Return (X, Y) of the center of cell containing provided text 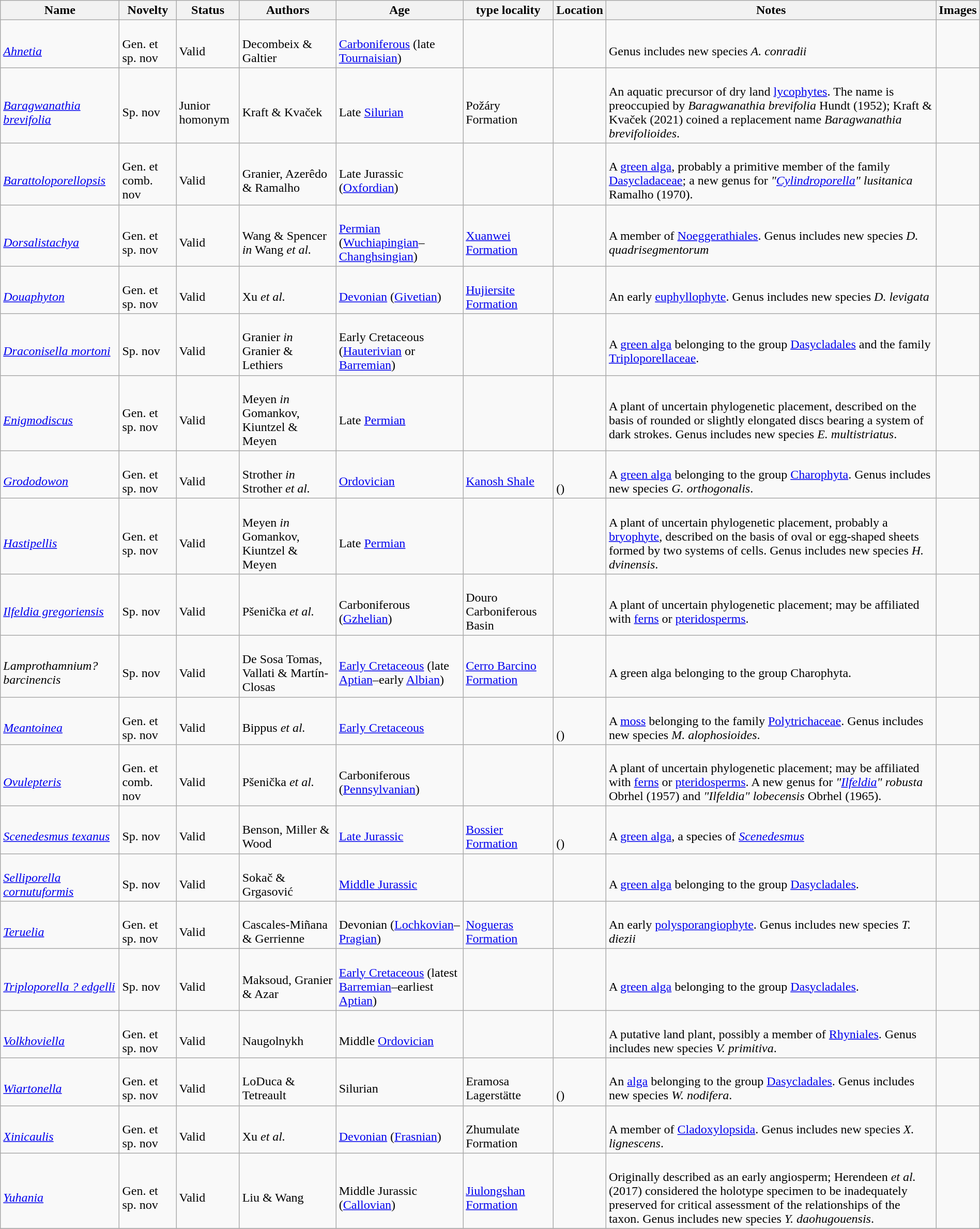
Jiulongshan Formation (509, 1191)
Triploporella ? edgelli (60, 980)
Scenedesmus texanus (60, 830)
Meantoinea (60, 720)
Grododowon (60, 474)
Ovulepteris (60, 775)
Name (60, 10)
Wiartonella (60, 1082)
Images (958, 10)
Xuanwei Formation (509, 236)
Hastipellis (60, 536)
Bippus et al. (287, 720)
De Sosa Tomas, Vallati & Martín-Closas (287, 666)
A putative land plant, possibly a member of Rhyniales. Genus includes new species V. primitiva. (771, 1034)
Selliporella cornutuformis (60, 878)
Naugolnykh (287, 1034)
Devonian (Givetian) (399, 290)
Barattoloporellopsis (60, 174)
Baragwanathia brevifolia (60, 105)
Benson, Miller & Wood (287, 830)
Wang & Spencer in Wang et al. (287, 236)
Cerro Barcino Formation (509, 666)
Granier, Azerêdo & Ramalho (287, 174)
Junior homonym (208, 105)
Douaphyton (60, 290)
Genus includes new species A. conradii (771, 44)
A plant of uncertain phylogenetic placement; may be affiliated with ferns or pteridosperms. (771, 605)
A member of Cladoxylopsida. Genus includes new species X. lignescens. (771, 1129)
Enigmodiscus (60, 413)
Ilfeldia gregoriensis (60, 605)
Permian (Wuchiapingian–Changhsingian) (399, 236)
Devonian (Frasnian) (399, 1129)
Bossier Formation (509, 830)
Sokač & Grgasović (287, 878)
Maksoud, Granier & Azar (287, 980)
Teruelia (60, 925)
Notes (771, 10)
Douro Carboniferous Basin (509, 605)
Devonian (Lochkovian–Pragian) (399, 925)
Carboniferous (Gzhelian) (399, 605)
Eramosa Lagerstätte (509, 1082)
Ahnetia (60, 44)
Zhumulate Formation (509, 1129)
Nogueras Formation (509, 925)
A moss belonging to the family Polytrichaceae. Genus includes new species M. alophosioides. (771, 720)
Novelty (148, 10)
Early Cretaceous (late Aptian–early Albian) (399, 666)
Authors (287, 10)
An early euphyllophyte. Genus includes new species D. levigata (771, 290)
LoDuca & Tetreault (287, 1082)
Kanosh Shale (509, 474)
Age (399, 10)
Late Jurassic (399, 830)
Volkhoviella (60, 1034)
Dorsalistachya (60, 236)
Late Silurian (399, 105)
Silurian (399, 1082)
An early polysporangiophyte. Genus includes new species T. diezii (771, 925)
Yuhania (60, 1191)
A green alga, probably a primitive member of the family Dasycladaceae; a new genus for "Cylindroporella" lusitanica Ramalho (1970). (771, 174)
Middle Jurassic (399, 878)
Late Jurassic (Oxfordian) (399, 174)
Liu & Wang (287, 1191)
Hujiersite Formation (509, 290)
A green alga belonging to the group Dasycladales and the family Triploporellaceae. (771, 344)
Požáry Formation (509, 105)
Early Cretaceous (latest Barremian–earliest Aptian) (399, 980)
Draconisella mortoni (60, 344)
Decombeix & Galtier (287, 44)
type locality (509, 10)
A green alga, a species of Scenedesmus (771, 830)
Middle Ordovician (399, 1034)
Lamprothamnium? barcinencis (60, 666)
Location (580, 10)
Early Cretaceous (399, 720)
Carboniferous (late Tournaisian) (399, 44)
An alga belonging to the group Dasycladales. Genus includes new species W. nodifera. (771, 1082)
Granier in Granier & Lethiers (287, 344)
Carboniferous (Pennsylvanian) (399, 775)
A green alga belonging to the group Charophyta. Genus includes new species G. orthogonalis. (771, 474)
Early Cretaceous (Hauterivian or Barremian) (399, 344)
Ordovician (399, 474)
A green alga belonging to the group Charophyta. (771, 666)
Strother in Strother et al. (287, 474)
Kraft & Kvaček (287, 105)
Middle Jurassic (Callovian) (399, 1191)
Cascales-Miñana & Gerrienne (287, 925)
Status (208, 10)
Xinicaulis (60, 1129)
A member of Noeggerathiales. Genus includes new species D. quadrisegmentorum (771, 236)
